Extract the (x, y) coordinate from the center of the cell holding the provided text.  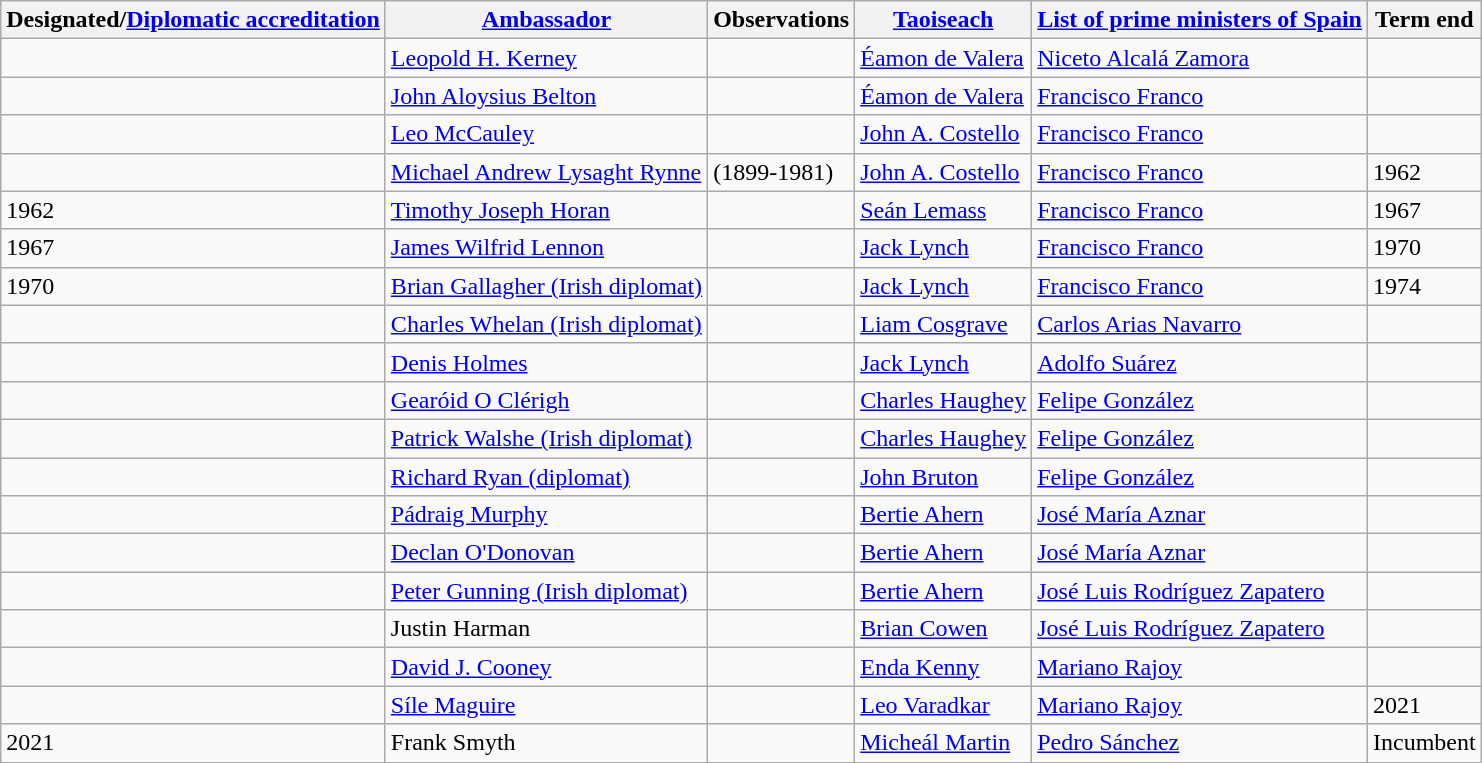
Patrick Walshe (Irish diplomat) (546, 438)
Seán Lemass (944, 210)
1974 (1424, 286)
Síle Maguire (546, 705)
Ambassador (546, 20)
Observations (782, 20)
Pedro Sánchez (1200, 743)
Leopold H. Kerney (546, 58)
Taoiseach (944, 20)
Denis Holmes (546, 362)
Leo McCauley (546, 134)
(1899-1981) (782, 172)
James Wilfrid Lennon (546, 248)
Liam Cosgrave (944, 324)
Micheál Martin (944, 743)
John Bruton (944, 477)
Michael Andrew Lysaght Rynne (546, 172)
Charles Whelan (Irish diplomat) (546, 324)
Adolfo Suárez (1200, 362)
Frank Smyth (546, 743)
Pádraig Murphy (546, 515)
Carlos Arias Navarro (1200, 324)
Justin Harman (546, 629)
Enda Kenny (944, 667)
Term end (1424, 20)
List of prime ministers of Spain (1200, 20)
Incumbent (1424, 743)
Richard Ryan (diplomat) (546, 477)
Timothy Joseph Horan (546, 210)
Brian Gallagher (Irish diplomat) (546, 286)
Niceto Alcalá Zamora (1200, 58)
Declan O'Donovan (546, 553)
Designated/Diplomatic accreditation (194, 20)
Peter Gunning (Irish diplomat) (546, 591)
John Aloysius Belton (546, 96)
Gearóid O Clérigh (546, 400)
David J. Cooney (546, 667)
Leo Varadkar (944, 705)
Brian Cowen (944, 629)
